Locate the cell with the specified text and output its (x, y) center coordinate. 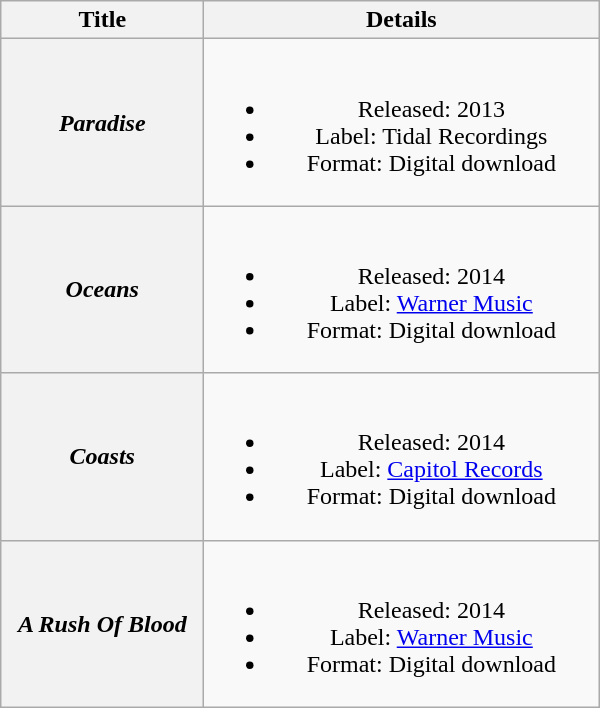
Released: 2014Label: Capitol RecordsFormat: Digital download (402, 456)
Details (402, 20)
Title (102, 20)
Paradise (102, 122)
Released: 2013Label: Tidal RecordingsFormat: Digital download (402, 122)
Coasts (102, 456)
A Rush Of Blood (102, 624)
Oceans (102, 290)
